Capture the cell that displays the provided text and extract its (x, y) central coordinate. 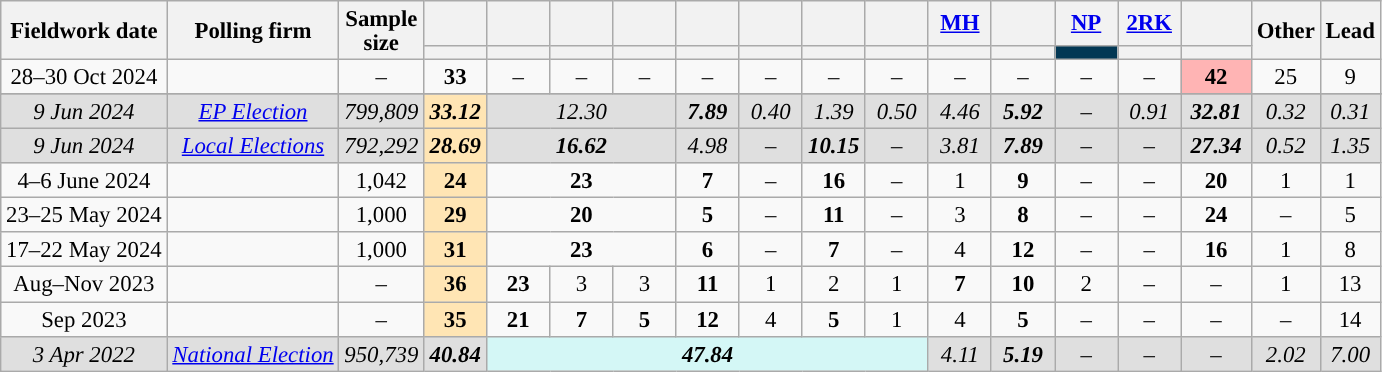
36 (456, 284)
1.39 (834, 112)
27.34 (1216, 146)
5.19 (1022, 354)
33 (456, 78)
2.02 (1286, 354)
MH (960, 24)
950,739 (382, 354)
6 (708, 250)
14 (1350, 320)
5.92 (1022, 112)
Other (1286, 30)
12.30 (582, 112)
42 (1216, 78)
10 (1022, 284)
4.11 (960, 354)
799,809 (382, 112)
National Election (253, 354)
28.69 (456, 146)
40.84 (456, 354)
3 Apr 2022 (84, 354)
0.31 (1350, 112)
31 (456, 250)
16.62 (582, 146)
28–30 Oct 2024 (84, 78)
0.52 (1286, 146)
0.91 (1150, 112)
NP (1086, 24)
1,042 (382, 180)
Aug–Nov 2023 (84, 284)
EP Election (253, 112)
0.32 (1286, 112)
4–6 June 2024 (84, 180)
4.98 (708, 146)
Fieldwork date (84, 30)
1.35 (1350, 146)
10.15 (834, 146)
35 (456, 320)
3.81 (960, 146)
Samplesize (382, 30)
17–22 May 2024 (84, 250)
47.84 (708, 354)
Lead (1350, 30)
33.12 (456, 112)
0.50 (896, 112)
4.46 (960, 112)
32.81 (1216, 112)
13 (1350, 284)
Local Elections (253, 146)
0.40 (770, 112)
23–25 May 2024 (84, 216)
792,292 (382, 146)
Polling firm (253, 30)
7.00 (1350, 354)
2RK (1150, 24)
21 (518, 320)
25 (1286, 78)
29 (456, 216)
Sep 2023 (84, 320)
